Identify which cell holds the provided text, then report its [x, y] central coordinate. 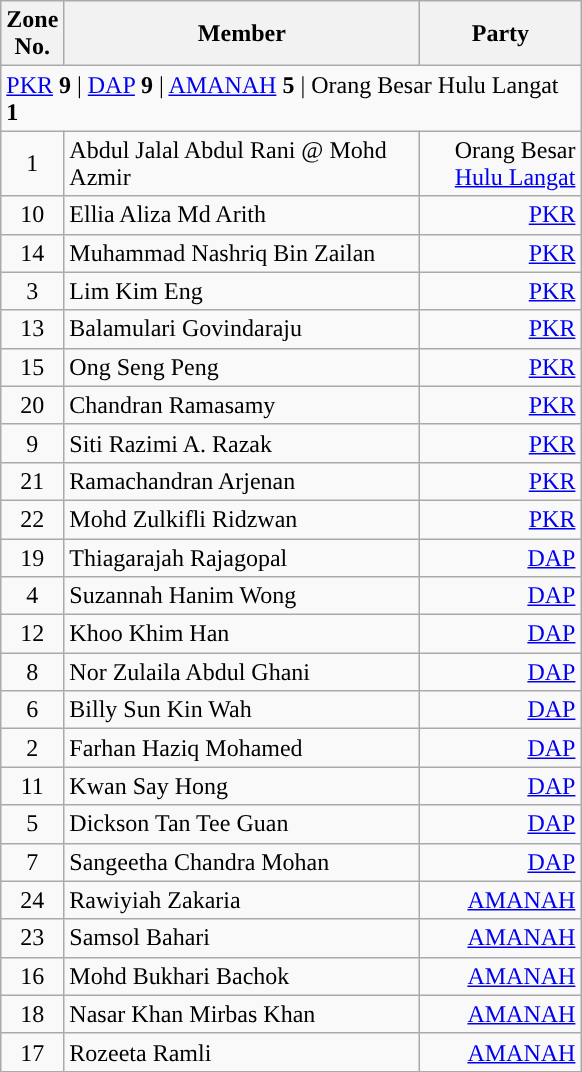
Mohd Zulkifli Ridzwan [242, 519]
Balamulari Govindaraju [242, 329]
Party [500, 34]
3 [32, 291]
Dickson Tan Tee Guan [242, 824]
2 [32, 748]
Muhammad Nashriq Bin Zailan [242, 253]
Chandran Ramasamy [242, 405]
6 [32, 710]
22 [32, 519]
Sangeetha Chandra Mohan [242, 862]
Ong Seng Peng [242, 367]
4 [32, 596]
Orang Besar Hulu Langat [500, 164]
Rozeeta Ramli [242, 1052]
7 [32, 862]
11 [32, 786]
Nor Zulaila Abdul Ghani [242, 672]
Member [242, 34]
8 [32, 672]
Zone No. [32, 34]
Samsol Bahari [242, 938]
Lim Kim Eng [242, 291]
PKR 9 | DAP 9 | AMANAH 5 | Orang Besar Hulu Langat 1 [291, 98]
Billy Sun Kin Wah [242, 710]
17 [32, 1052]
13 [32, 329]
15 [32, 367]
Rawiyiah Zakaria [242, 900]
12 [32, 634]
Ellia Aliza Md Arith [242, 215]
Khoo Khim Han [242, 634]
24 [32, 900]
Abdul Jalal Abdul Rani @ Mohd Azmir [242, 164]
1 [32, 164]
Suzannah Hanim Wong [242, 596]
Ramachandran Arjenan [242, 481]
19 [32, 557]
Kwan Say Hong [242, 786]
16 [32, 976]
21 [32, 481]
Nasar Khan Mirbas Khan [242, 1014]
18 [32, 1014]
14 [32, 253]
23 [32, 938]
Farhan Haziq Mohamed [242, 748]
5 [32, 824]
Mohd Bukhari Bachok [242, 976]
9 [32, 443]
10 [32, 215]
Thiagarajah Rajagopal [242, 557]
20 [32, 405]
Siti Razimi A. Razak [242, 443]
